Determine the [X, Y] coordinate at the center of the cell enclosing the given text.  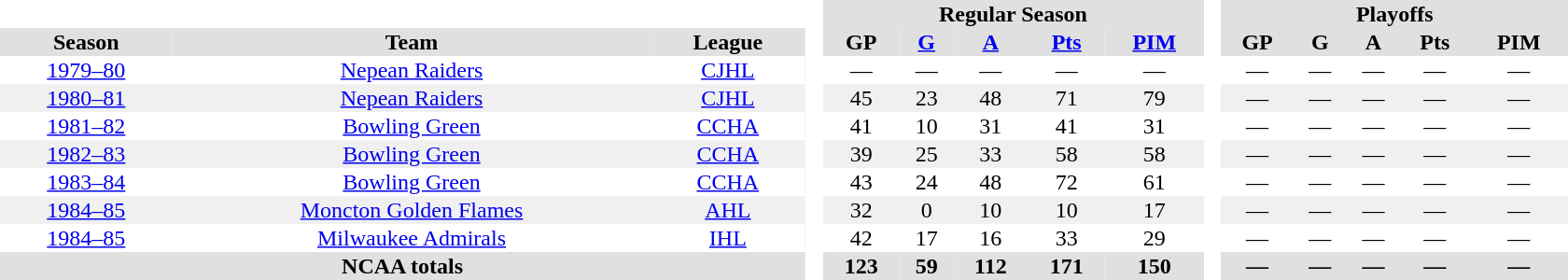
59 [926, 266]
Moncton Golden Flames [413, 210]
39 [861, 154]
1981–82 [86, 126]
IHL [728, 238]
Playoffs [1394, 14]
Milwaukee Admirals [413, 238]
42 [861, 238]
112 [990, 266]
24 [926, 182]
25 [926, 154]
29 [1154, 238]
171 [1066, 266]
16 [990, 238]
League [728, 42]
1980–81 [86, 98]
Regular Season [1013, 14]
79 [1154, 98]
1979–80 [86, 70]
0 [926, 210]
32 [861, 210]
NCAA totals [402, 266]
45 [861, 98]
71 [1066, 98]
1982–83 [86, 154]
123 [861, 266]
Season [86, 42]
1983–84 [86, 182]
AHL [728, 210]
43 [861, 182]
72 [1066, 182]
61 [1154, 182]
23 [926, 98]
Team [413, 42]
150 [1154, 266]
